Pinpoint the cell where the given text exists, returning its [x, y] midpoint coordinate. 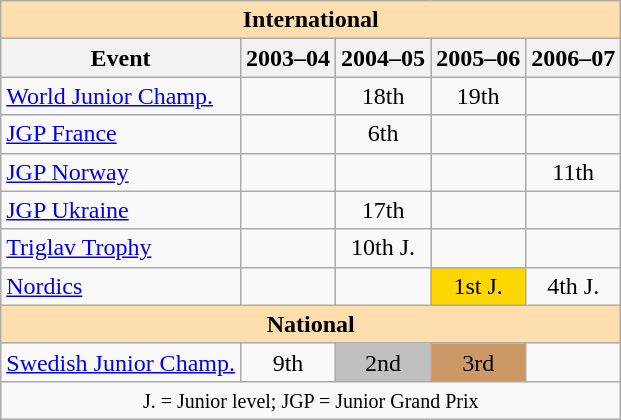
2004–05 [384, 58]
2006–07 [574, 58]
Event [121, 58]
JGP Ukraine [121, 210]
9th [288, 362]
6th [384, 134]
1st J. [478, 286]
Nordics [121, 286]
2nd [384, 362]
International [311, 20]
World Junior Champ. [121, 96]
2005–06 [478, 58]
J. = Junior level; JGP = Junior Grand Prix [311, 400]
4th J. [574, 286]
17th [384, 210]
JGP France [121, 134]
National [311, 324]
Triglav Trophy [121, 248]
18th [384, 96]
11th [574, 172]
19th [478, 96]
3rd [478, 362]
10th J. [384, 248]
JGP Norway [121, 172]
2003–04 [288, 58]
Swedish Junior Champ. [121, 362]
